Return the [x, y] coordinate for the center point of the cell that contains the specified text.  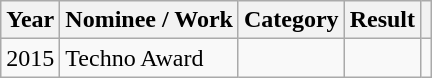
Nominee / Work [150, 20]
2015 [30, 58]
Category [291, 20]
Techno Award [150, 58]
Year [30, 20]
Result [382, 20]
